From the cell containing the given text, extract its center point as [X, Y] coordinate. 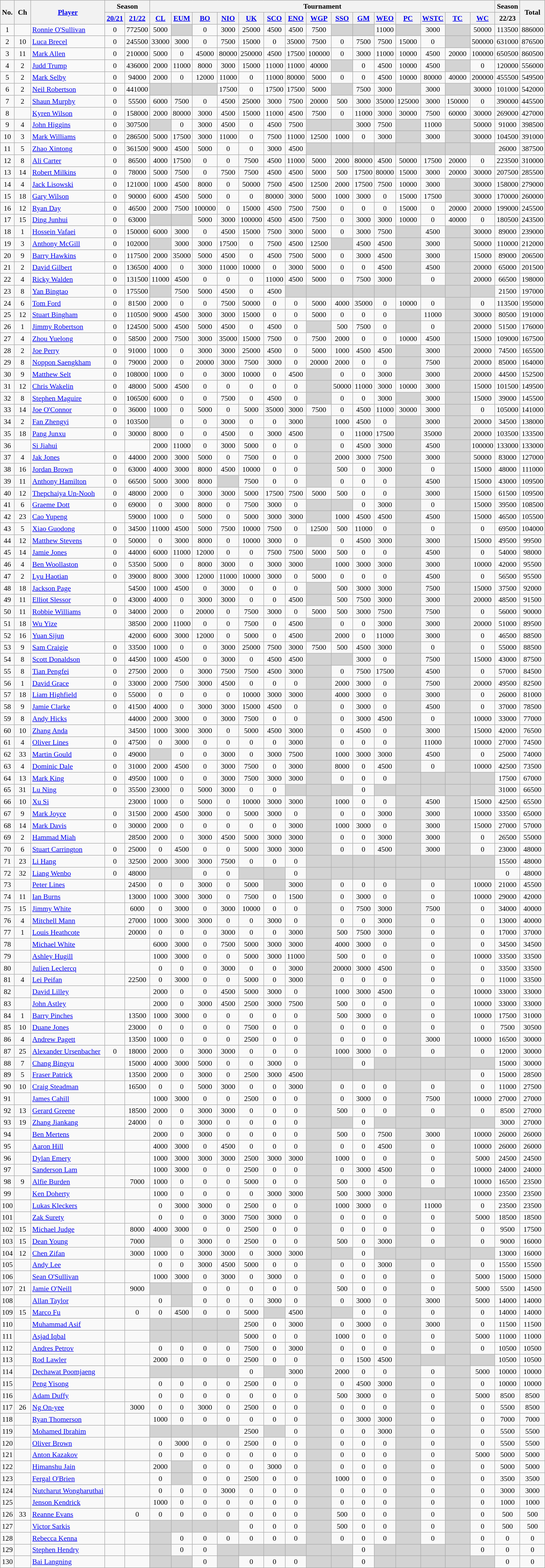
886000 [533, 30]
Luca Brecel [68, 42]
Jamie O'Neill [68, 1289]
43 [7, 529]
45 [7, 553]
Shaun Murphy [68, 101]
549500 [533, 78]
70 [7, 850]
361500 [137, 149]
35 [7, 434]
92000 [533, 588]
38500 [137, 624]
876500 [533, 42]
206500 [533, 256]
260000 [533, 196]
42 [7, 517]
21000 [507, 885]
72 [7, 873]
21500 [507, 291]
64 [7, 778]
SSO [342, 18]
60000 [457, 113]
51 [7, 624]
Dechawat Poomjaeng [68, 1372]
52 [7, 636]
Cao Yupeng [68, 517]
81000 [533, 695]
Ali Carter [68, 161]
Elliot Slessor [68, 600]
Stuart Bingham [68, 315]
Dean Young [68, 1241]
152500 [533, 375]
56500 [507, 576]
Robbie Williams [68, 612]
Michael Judge [68, 1230]
436000 [137, 66]
56 [7, 683]
21/22 [137, 18]
39500 [507, 505]
Mark Allen [68, 54]
EUM [182, 18]
167500 [533, 339]
66 [7, 802]
65 [7, 790]
112 [7, 1348]
36000 [137, 410]
Mark Joyce [68, 814]
108000 [137, 375]
98 [7, 1182]
102000 [137, 244]
180500 [507, 220]
Jack Lisowski [68, 185]
Si Jiahui [68, 446]
47500 [137, 743]
Stuart Carrington [68, 850]
Andres Petrov [68, 1348]
Mark Williams [68, 137]
110500 [137, 315]
47 [7, 576]
131500 [137, 280]
Judd Trump [68, 66]
Pang Junxu [68, 434]
130 [7, 1562]
Anthony Hamilton [68, 481]
29000 [507, 897]
39 [7, 481]
76500 [533, 731]
Jimmy White [68, 909]
84 [7, 1016]
73500 [533, 766]
111000 [533, 470]
Jordan Brown [68, 470]
285500 [533, 173]
100 [7, 1206]
427000 [533, 113]
54000 [507, 553]
200000 [483, 78]
Liam Highfield [68, 695]
Victor Sarkis [68, 1526]
Ryan Day [68, 208]
445500 [533, 101]
116 [7, 1396]
91500 [533, 600]
Muhammad Asif [68, 1325]
79000 [137, 363]
PC [408, 18]
BO [205, 18]
31500 [137, 814]
Peng Yisong [68, 1384]
61 [7, 743]
Noppon Saengkham [68, 363]
41 [7, 505]
17000 [507, 933]
Barry Pinches [68, 1016]
Alfie Burden [68, 1182]
22500 [137, 980]
Mark King [68, 778]
138000 [533, 422]
85 [7, 1028]
76 [7, 921]
Chen Zifan [68, 1253]
95 [7, 1146]
59000 [137, 517]
Fraser Patrick [68, 1075]
Allan Taylor [68, 1301]
Barry Hawkins [68, 256]
79 [7, 956]
88 [7, 1063]
26500 [507, 838]
87 [7, 1051]
77 [7, 933]
ENO [296, 18]
58500 [137, 339]
110000 [507, 244]
51500 [507, 327]
GM [363, 18]
Bai Langning [68, 1562]
CL [160, 18]
Graeme Dott [68, 505]
Rebecca Kenna [68, 1538]
103 [7, 1241]
124500 [137, 327]
Ricky Walden [68, 280]
Ronnie O'Sullivan [68, 30]
34 [7, 422]
David Lilley [68, 992]
Gerard Greene [68, 1111]
101 [7, 1218]
Craig Steadman [68, 1087]
269000 [507, 113]
Andrew Pagett [68, 1040]
Dominic Dale [68, 766]
Oliver Lines [68, 743]
45000 [205, 54]
93 [7, 1123]
81500 [137, 303]
49000 [137, 755]
68 [7, 826]
Ken Doherty [68, 1194]
118 [7, 1420]
120 [7, 1443]
67 [7, 814]
Fergal O'Brien [68, 1479]
Aaron Hill [68, 1146]
127 [7, 1526]
Lei Peifan [68, 980]
Joe O'Connor [68, 410]
59 [7, 719]
Duane Jones [68, 1028]
John Higgins [68, 125]
94 [7, 1135]
772500 [137, 30]
Marco Fu [68, 1313]
Jamie Clarke [68, 707]
106 [7, 1277]
54 [7, 660]
Yuan Sijun [68, 636]
109 [7, 1313]
110 [7, 1325]
223500 [507, 161]
69500 [507, 529]
Louis Heathcote [68, 933]
Dylan Emery [68, 1158]
129 [7, 1550]
77000 [533, 719]
195000 [533, 303]
105500 [533, 517]
17 [7, 220]
556000 [533, 66]
207500 [507, 173]
Andy Hicks [68, 719]
Scott Donaldson [68, 660]
Julien Leclercq [68, 968]
170000 [507, 196]
45500 [533, 885]
111 [7, 1336]
89500 [533, 624]
97 [7, 1170]
243500 [533, 220]
71 [7, 861]
99500 [533, 541]
121000 [137, 185]
Tian Pengfei [68, 671]
128 [7, 1538]
Peter Lines [68, 885]
73 [7, 885]
Martin Gould [68, 755]
91 [7, 1099]
650500 [507, 54]
Jenson Kendrick [68, 1503]
69000 [137, 505]
Reanne Evans [68, 1515]
500000 [483, 42]
307500 [137, 125]
Anton Kazakov [68, 1455]
TC [457, 18]
542000 [533, 90]
99 [7, 1194]
48500 [507, 600]
Tom Ford [68, 303]
Hammad Miah [68, 838]
WEO [385, 18]
82 [7, 992]
Mitchell Mann [68, 921]
390000 [507, 101]
Michael White [68, 945]
Anthony McGill [68, 244]
NIO [228, 18]
239000 [533, 232]
78500 [533, 707]
74000 [533, 755]
107 [7, 1289]
John Astley [68, 1004]
Jimmy Robertson [68, 327]
Yan Bingtao [68, 291]
UK [251, 18]
22 [7, 280]
56000 [507, 612]
Mark Selby [68, 78]
121 [7, 1455]
81 [7, 980]
141000 [533, 410]
113 [7, 1360]
127000 [533, 458]
49 [7, 600]
Ng On-yee [68, 1408]
101500 [507, 386]
14500 [533, 1289]
Lu Ning [68, 790]
286500 [137, 137]
Zhao Xintong [68, 149]
Lyu Haotian [68, 576]
199000 [507, 208]
63 [7, 766]
Liang Wenbo [68, 873]
105 [7, 1265]
No. [7, 12]
Gary Wilson [68, 196]
Neil Robertson [68, 90]
125 [7, 1503]
83 [7, 1004]
82500 [533, 683]
Joe Perry [68, 351]
Total [533, 12]
441000 [137, 90]
Lukas Kleckers [68, 1206]
Jak Jones [68, 458]
18000 [137, 1051]
9500 [507, 1230]
136500 [137, 268]
48 [7, 588]
Fan Zhengyi [68, 422]
Alexander Ursenbacher [68, 1051]
40 [7, 493]
36 [7, 446]
Zhang Anda [68, 731]
WC [483, 18]
104000 [533, 529]
61500 [507, 493]
Stephen Hendry [68, 1550]
87500 [533, 660]
78 [7, 945]
30 [7, 375]
104500 [507, 137]
86500 [137, 161]
191000 [533, 315]
Tournament [322, 6]
62 [7, 755]
Xiao Guodong [68, 529]
117500 [137, 256]
Zhang Jiankang [68, 1123]
391000 [533, 137]
69 [7, 838]
124 [7, 1491]
105000 [507, 410]
27 [7, 339]
Mohamed Ibrahim [68, 1431]
WSTC [433, 18]
Chris Wakelin [68, 386]
96 [7, 1158]
Nutcharut Wongharuthai [68, 1491]
84500 [533, 671]
176000 [533, 327]
Ben Woollaston [68, 565]
455500 [507, 78]
197000 [533, 291]
Zhou Yuelong [68, 339]
30500 [533, 1028]
860500 [533, 54]
78000 [137, 173]
35500 [137, 790]
Adam Duffy [68, 1396]
David Gilbert [68, 268]
WGP [319, 18]
149500 [533, 386]
James Cahill [68, 1099]
86 [7, 1040]
Chang Bingyu [68, 1063]
55 [7, 671]
David Grace [68, 683]
165500 [533, 351]
80 [7, 968]
114 [7, 1372]
92 [7, 1111]
37500 [507, 588]
24 [7, 303]
175500 [137, 291]
41500 [137, 707]
115 [7, 1384]
387500 [533, 149]
Matthew Stevens [68, 541]
Xu Si [68, 802]
Ben Mertens [68, 1135]
101000 [507, 90]
Robert Milkins [68, 173]
Sanderson Lam [68, 1170]
75 [7, 909]
126 [7, 1515]
631000 [507, 42]
250000 [251, 54]
57 [7, 695]
94000 [137, 78]
80500 [507, 315]
Li Hang [68, 861]
28 [7, 351]
83000 [507, 458]
Thepchaiya Un-Nooh [68, 493]
Stephen Maguire [68, 398]
Ian Burns [68, 897]
108 [7, 1301]
109000 [507, 339]
123 [7, 1479]
Hossein Vafaei [68, 232]
58 [7, 707]
54500 [137, 588]
Ashley Hugill [68, 956]
122 [7, 1467]
Oliver Brown [68, 1443]
Kyren Wilson [68, 113]
108500 [533, 505]
89 [7, 1075]
Jamie Jones [68, 553]
38 [7, 470]
85000 [507, 363]
125000 [408, 101]
Andy Lee [68, 1265]
Wu Yize [68, 624]
Ch [23, 12]
Ding Junhui [68, 220]
65500 [533, 802]
53 [7, 648]
210000 [137, 54]
Rod Lawler [68, 1360]
Asjad Iqbal [68, 1336]
310000 [533, 161]
98000 [533, 553]
37 [7, 458]
SCO [274, 18]
Ryan Thomerson [68, 1420]
120000 [507, 66]
398500 [533, 125]
32500 [137, 861]
20/21 [115, 18]
145500 [533, 398]
279000 [533, 185]
Mark Davis [68, 826]
67000 [533, 778]
Player [68, 12]
Matthew Selt [68, 375]
Himanshu Jain [68, 1467]
Sean O'Sullivan [68, 1277]
117 [7, 1408]
60 [7, 731]
53500 [137, 565]
20 [7, 256]
90 [7, 1087]
51000 [507, 624]
Zak Surety [68, 1218]
106500 [137, 398]
164000 [533, 363]
50 [7, 612]
74 [7, 897]
29 [7, 363]
119 [7, 1431]
104 [7, 1253]
102 [7, 1230]
198000 [533, 280]
46 [7, 565]
Sam Craigie [68, 648]
44 [7, 541]
212000 [533, 244]
201500 [533, 268]
Jackson Page [68, 588]
22/23 [507, 18]
55500 [137, 101]
133500 [533, 434]
